Return [X, Y] of the center of cell containing provided text 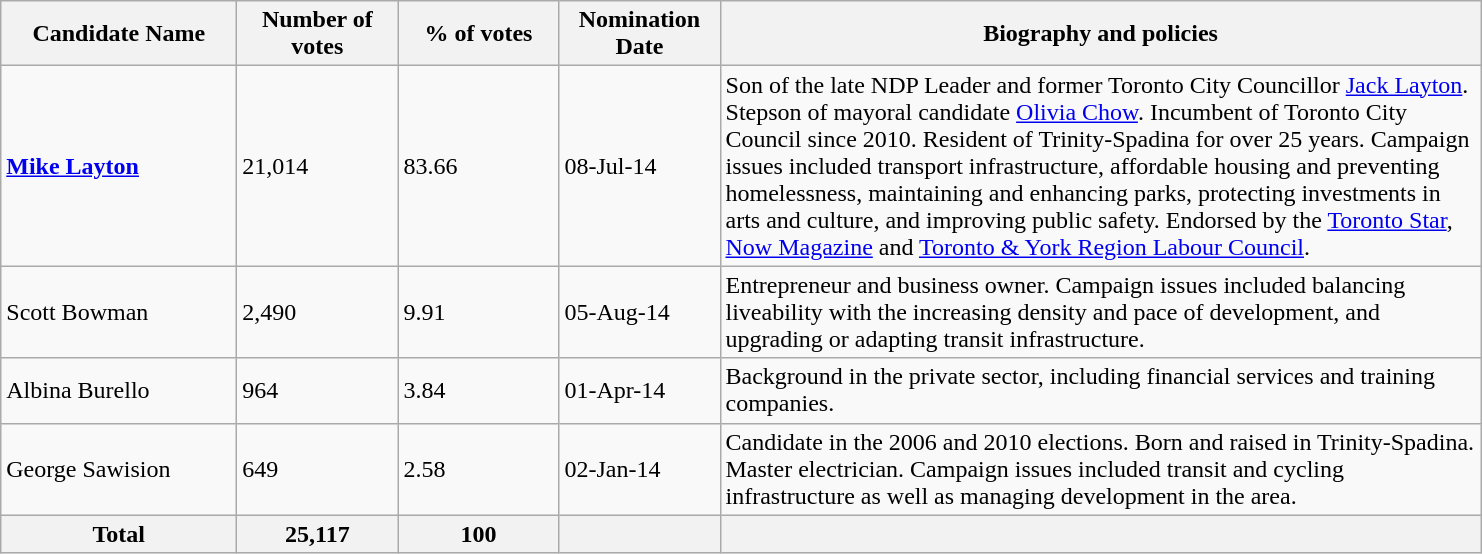
83.66 [478, 166]
Biography and policies [1100, 34]
05-Aug-14 [640, 312]
Albina Burello [119, 390]
Scott Bowman [119, 312]
Mike Layton [119, 166]
Background in the private sector, including financial services and training companies. [1100, 390]
08-Jul-14 [640, 166]
Nomination Date [640, 34]
01-Apr-14 [640, 390]
Candidate Name [119, 34]
Total [119, 534]
2.58 [478, 469]
02-Jan-14 [640, 469]
2,490 [318, 312]
649 [318, 469]
964 [318, 390]
% of votes [478, 34]
21,014 [318, 166]
Number of votes [318, 34]
25,117 [318, 534]
100 [478, 534]
3.84 [478, 390]
9.91 [478, 312]
George Sawision [119, 469]
